From the cell containing the given text, extract its center point as (X, Y) coordinate. 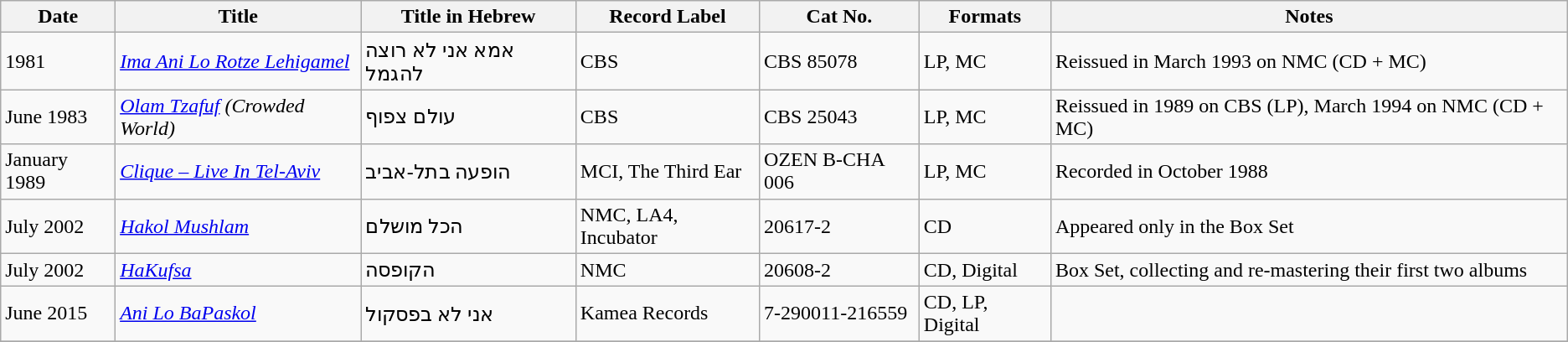
Ima Ani Lo Rotze Lehigamel (238, 61)
CD, Digital (985, 270)
NMC (667, 270)
Formats (985, 17)
MCI, The Third Ear (667, 171)
אמא אני לא רוצה להגמל (468, 61)
Record Label (667, 17)
Kamea Records (667, 313)
Ani Lo BaPaskol (238, 313)
CBS 85078 (839, 61)
Appeared only in the Box Set (1308, 226)
Olam Tzafuf (Crowded World) (238, 117)
NMC, LA4, Incubator (667, 226)
Date (59, 17)
Recorded in October 1988 (1308, 171)
אני לא בפסקול (468, 313)
7-290011-216559 (839, 313)
CBS 25043 (839, 117)
Reissued in 1989 on CBS (LP), March 1994 on NMC (CD + MC) (1308, 117)
הופעה בתל-אביב (468, 171)
Title in Hebrew (468, 17)
1981 (59, 61)
20608-2 (839, 270)
OZEN B-CHA 006 (839, 171)
Title (238, 17)
עולם צפוף (468, 117)
Reissued in March 1993 on NMC (CD + MC) (1308, 61)
CD, LP, Digital (985, 313)
CD (985, 226)
הקופסה (468, 270)
June 1983 (59, 117)
Clique – Live In Tel-Aviv (238, 171)
Notes (1308, 17)
Box Set, collecting and re-mastering their first two albums (1308, 270)
June 2015 (59, 313)
הכל מושלם (468, 226)
January 1989 (59, 171)
Cat No. (839, 17)
Hakol Mushlam (238, 226)
HaKufsa (238, 270)
20617-2 (839, 226)
